Find where the given text appears and provide that cell's center as [x, y] coordinate. 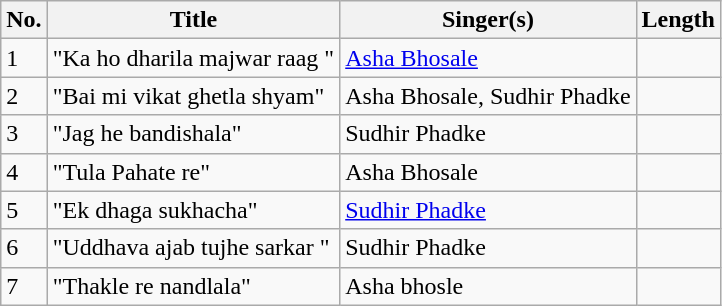
Asha bhosle [488, 286]
7 [24, 286]
No. [24, 20]
4 [24, 172]
Asha Bhosale, Sudhir Phadke [488, 96]
Length [678, 20]
"Tula Pahate re" [194, 172]
"Bai mi vikat ghetla shyam" [194, 96]
Title [194, 20]
5 [24, 210]
"Uddhava ajab tujhe sarkar " [194, 248]
1 [24, 58]
"Ka ho dharila majwar raag " [194, 58]
"Jag he bandishala" [194, 134]
3 [24, 134]
Singer(s) [488, 20]
6 [24, 248]
"Ek dhaga sukhacha" [194, 210]
2 [24, 96]
"Thakle re nandlala" [194, 286]
